Detect which cell encompasses the target text, then output its [X, Y] center coordinate. 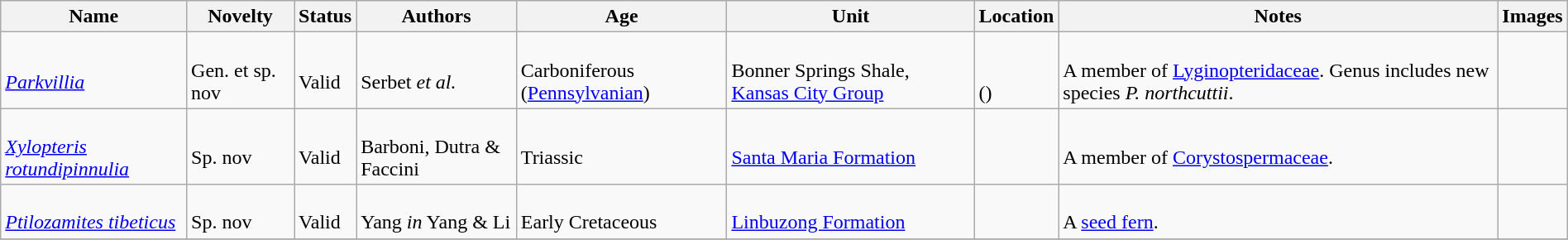
Location [1016, 17]
Serbet et al. [437, 70]
Parkvillia [94, 70]
A seed fern. [1279, 212]
Bonner Springs Shale, Kansas City Group [850, 70]
Images [1532, 17]
Santa Maria Formation [850, 146]
Authors [437, 17]
Unit [850, 17]
Age [622, 17]
Barboni, Dutra & Faccini [437, 146]
Xylopteris rotundipinnulia [94, 146]
Yang in Yang & Li [437, 212]
Name [94, 17]
Early Cretaceous [622, 212]
Gen. et sp. nov [241, 70]
Novelty [241, 17]
A member of Corystospermaceae. [1279, 146]
Carboniferous (Pennsylvanian) [622, 70]
Triassic [622, 146]
() [1016, 70]
A member of Lyginopteridaceae. Genus includes new species P. northcuttii. [1279, 70]
Ptilozamites tibeticus [94, 212]
Linbuzong Formation [850, 212]
Status [326, 17]
Notes [1279, 17]
